Output the (X, Y) coordinate of the center of the cell containing the given text.  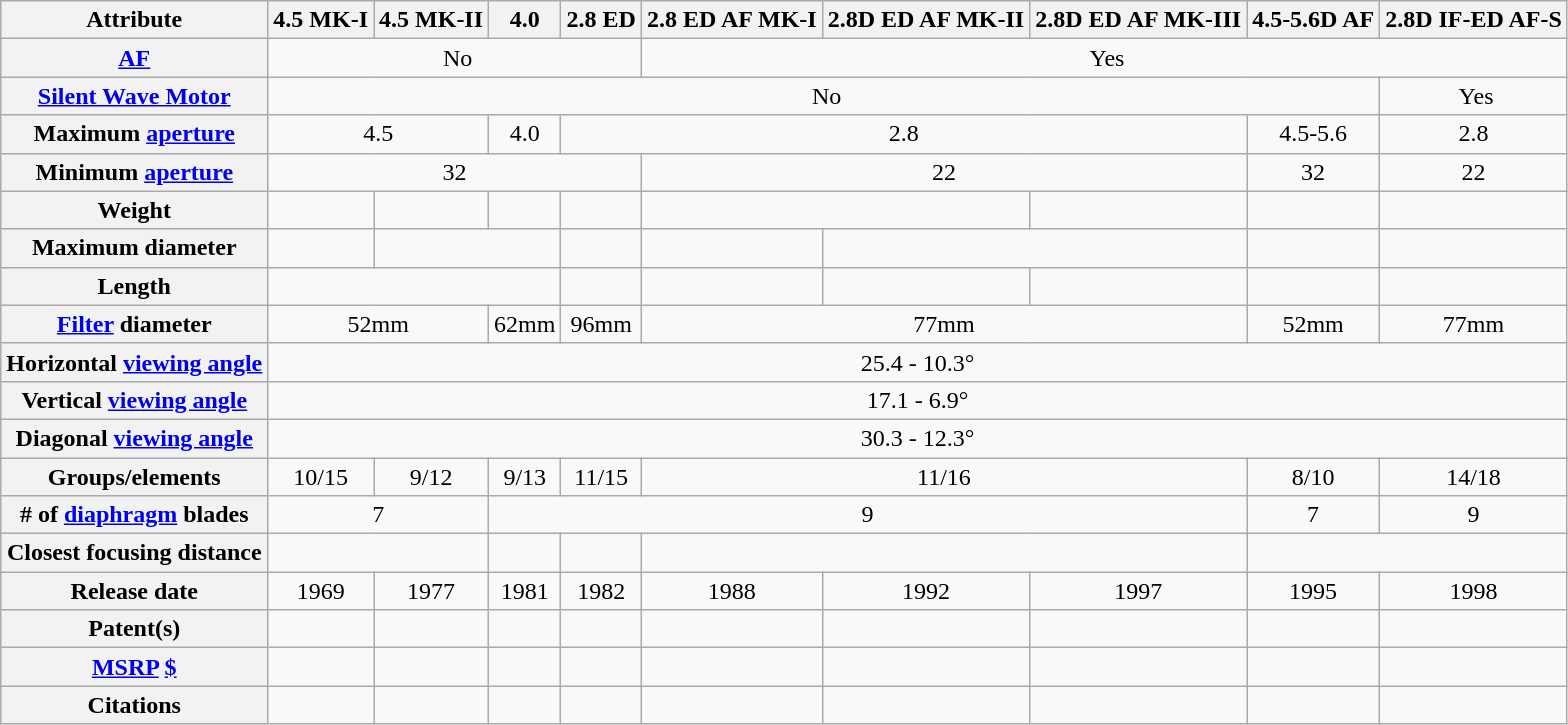
4.5-5.6D AF (1314, 20)
1977 (432, 591)
11/16 (944, 477)
1981 (525, 591)
2.8D ED AF MK-II (926, 20)
30.3 - 12.3° (918, 438)
Diagonal viewing angle (134, 438)
Citations (134, 705)
96mm (601, 324)
Groups/elements (134, 477)
1988 (732, 591)
Silent Wave Motor (134, 96)
Weight (134, 210)
2.8 ED (601, 20)
4.5-5.6 (1314, 134)
Filter diameter (134, 324)
Vertical viewing angle (134, 400)
Horizontal viewing angle (134, 362)
Maximum aperture (134, 134)
2.8 ED AF MK-I (732, 20)
10/15 (321, 477)
# of diaphragm blades (134, 515)
AF (134, 58)
1995 (1314, 591)
1969 (321, 591)
4.5 MK-II (432, 20)
Patent(s) (134, 629)
9/12 (432, 477)
11/15 (601, 477)
62mm (525, 324)
Length (134, 286)
4.5 (378, 134)
8/10 (1314, 477)
1997 (1138, 591)
4.5 MK-I (321, 20)
9/13 (525, 477)
1998 (1474, 591)
2.8D ED AF MK-III (1138, 20)
2.8D IF-ED AF-S (1474, 20)
14/18 (1474, 477)
1992 (926, 591)
Release date (134, 591)
17.1 - 6.9° (918, 400)
Minimum aperture (134, 172)
Attribute (134, 20)
25.4 - 10.3° (918, 362)
1982 (601, 591)
Closest focusing distance (134, 553)
MSRP $ (134, 667)
Maximum diameter (134, 248)
